For the text-containing cell, return its midpoint in (x, y) coordinate format. 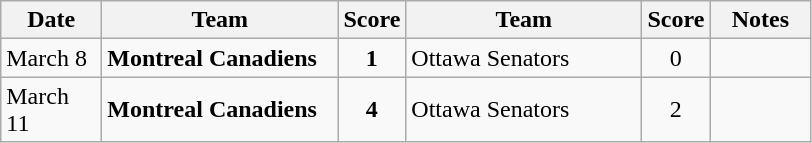
Date (52, 20)
2 (676, 110)
Notes (760, 20)
4 (372, 110)
1 (372, 58)
0 (676, 58)
March 8 (52, 58)
March 11 (52, 110)
